Provide the (X, Y) coordinate of the cell's center where the given text is located.  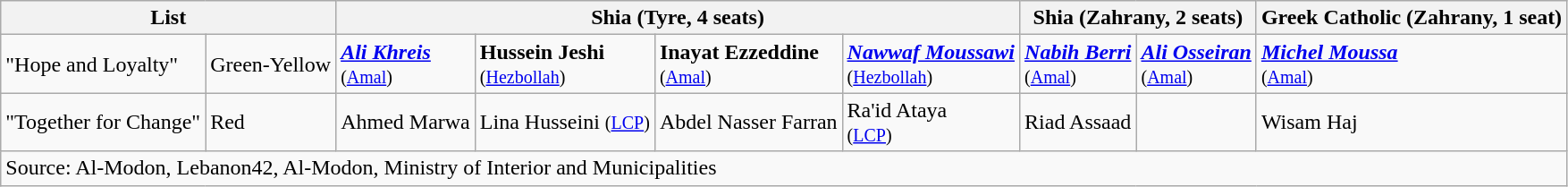
Wisam Haj (1411, 122)
Inayat Ezzeddine(Amal) (748, 64)
Red (271, 122)
Lina Husseini (LCP) (565, 122)
Source: Al-Modon, Lebanon42, Al-Modon, Ministry of Interior and Municipalities (784, 168)
Ahmed Marwa (406, 122)
Hussein Jeshi(Hezbollah) (565, 64)
Shia (Tyre, 4 seats) (678, 18)
Green-Yellow (271, 64)
Nawwaf Moussawi(Hezbollah) (931, 64)
List (168, 18)
Greek Catholic (Zahrany, 1 seat) (1411, 18)
Ali Khreis(Amal) (406, 64)
"Hope and Loyalty" (104, 64)
Riad Assaad (1078, 122)
Michel Moussa(Amal) (1411, 64)
Ra'id Ataya(LCP) (931, 122)
Nabih Berri(Amal) (1078, 64)
Shia (Zahrany, 2 seats) (1139, 18)
Abdel Nasser Farran (748, 122)
"Together for Change" (104, 122)
Ali Osseiran(Amal) (1196, 64)
